Detect which cell encompasses the target text, then output its [x, y] center coordinate. 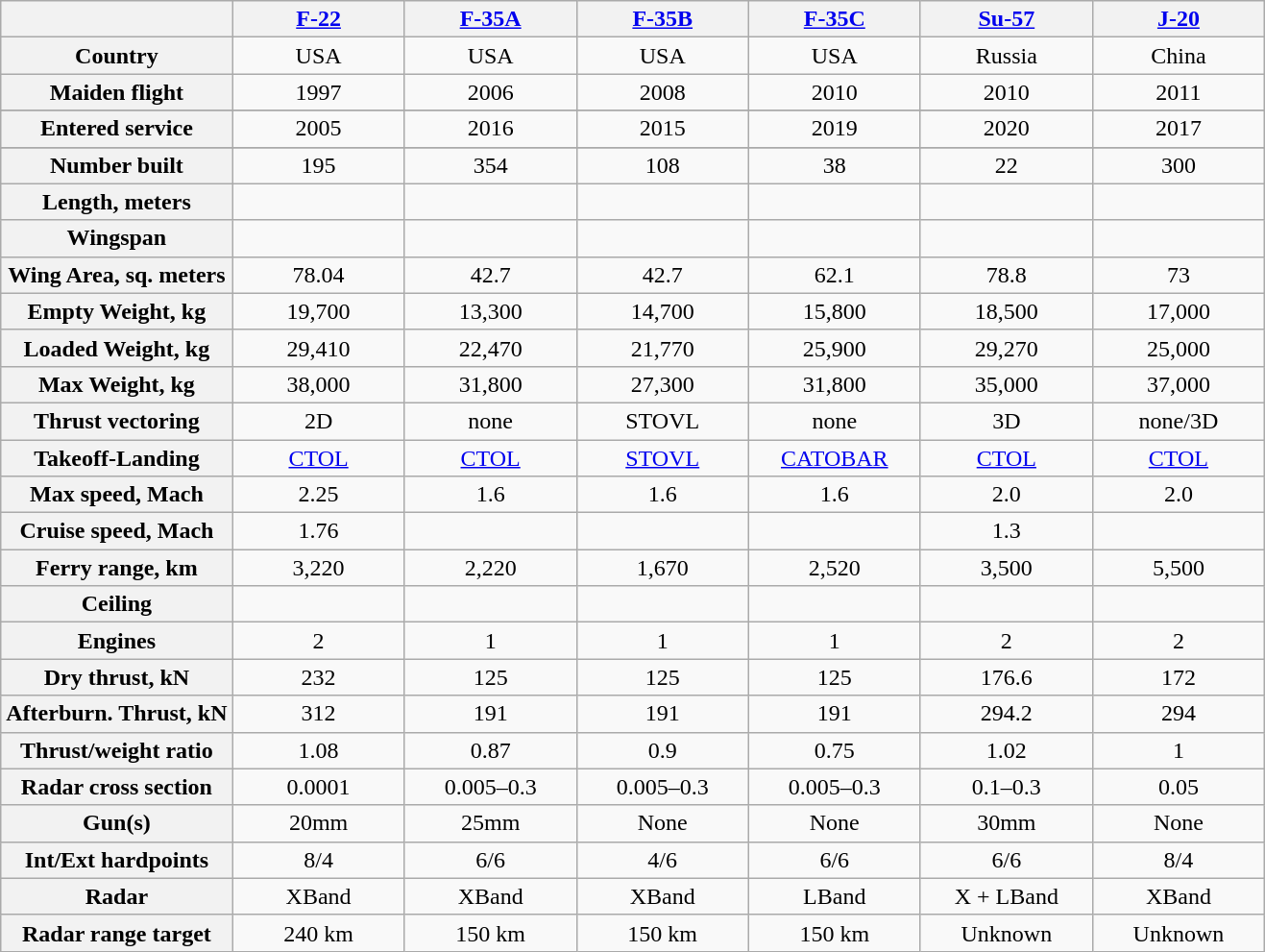
21,770 [663, 348]
0.05 [1178, 787]
Afterburn. Thrust, kN [117, 714]
176.6 [1007, 677]
19,700 [319, 311]
Thrust/weight ratio [117, 750]
354 [490, 165]
172 [1178, 677]
China [1178, 56]
2015 [663, 129]
232 [319, 677]
1997 [319, 92]
0.75 [834, 750]
Ceiling [117, 604]
Empty Weight, kg [117, 311]
CATOBAR [834, 458]
Number built [117, 165]
108 [663, 165]
F-35B [663, 19]
Max speed, Mach [117, 495]
14,700 [663, 311]
3,220 [319, 568]
3,500 [1007, 568]
2019 [834, 129]
18,500 [1007, 311]
Maiden flight [117, 92]
2008 [663, 92]
22,470 [490, 348]
38 [834, 165]
27,300 [663, 384]
4/6 [663, 860]
1.08 [319, 750]
Length, meters [117, 202]
29,410 [319, 348]
73 [1178, 275]
Max Weight, kg [117, 384]
25mm [490, 823]
195 [319, 165]
0.9 [663, 750]
0.87 [490, 750]
5,500 [1178, 568]
29,270 [1007, 348]
Thrust vectoring [117, 421]
F-22 [319, 19]
78.04 [319, 275]
2016 [490, 129]
294 [1178, 714]
2005 [319, 129]
300 [1178, 165]
1.02 [1007, 750]
Takeoff-Landing [117, 458]
2.25 [319, 495]
Russia [1007, 56]
30mm [1007, 823]
2020 [1007, 129]
240 km [319, 933]
0.1–0.3 [1007, 787]
2011 [1178, 92]
F-35A [490, 19]
2,520 [834, 568]
J-20 [1178, 19]
Ferry range, km [117, 568]
2017 [1178, 129]
Wingspan [117, 238]
1.76 [319, 531]
294.2 [1007, 714]
3D [1007, 421]
15,800 [834, 311]
Loaded Weight, kg [117, 348]
X + LBand [1007, 896]
2D [319, 421]
25,900 [834, 348]
Country [117, 56]
20mm [319, 823]
2006 [490, 92]
17,000 [1178, 311]
Su-57 [1007, 19]
38,000 [319, 384]
Radar cross section [117, 787]
25,000 [1178, 348]
Entered service [117, 129]
LBand [834, 896]
Int/Ext hardpoints [117, 860]
35,000 [1007, 384]
1.3 [1007, 531]
1,670 [663, 568]
13,300 [490, 311]
Radar range target [117, 933]
none/3D [1178, 421]
312 [319, 714]
37,000 [1178, 384]
F-35C [834, 19]
Engines [117, 641]
Radar [117, 896]
0.0001 [319, 787]
Wing Area, sq. meters [117, 275]
Cruise speed, Mach [117, 531]
22 [1007, 165]
62.1 [834, 275]
Dry thrust, kN [117, 677]
2,220 [490, 568]
Gun(s) [117, 823]
78.8 [1007, 275]
